Capture the cell that displays the provided text and extract its [x, y] central coordinate. 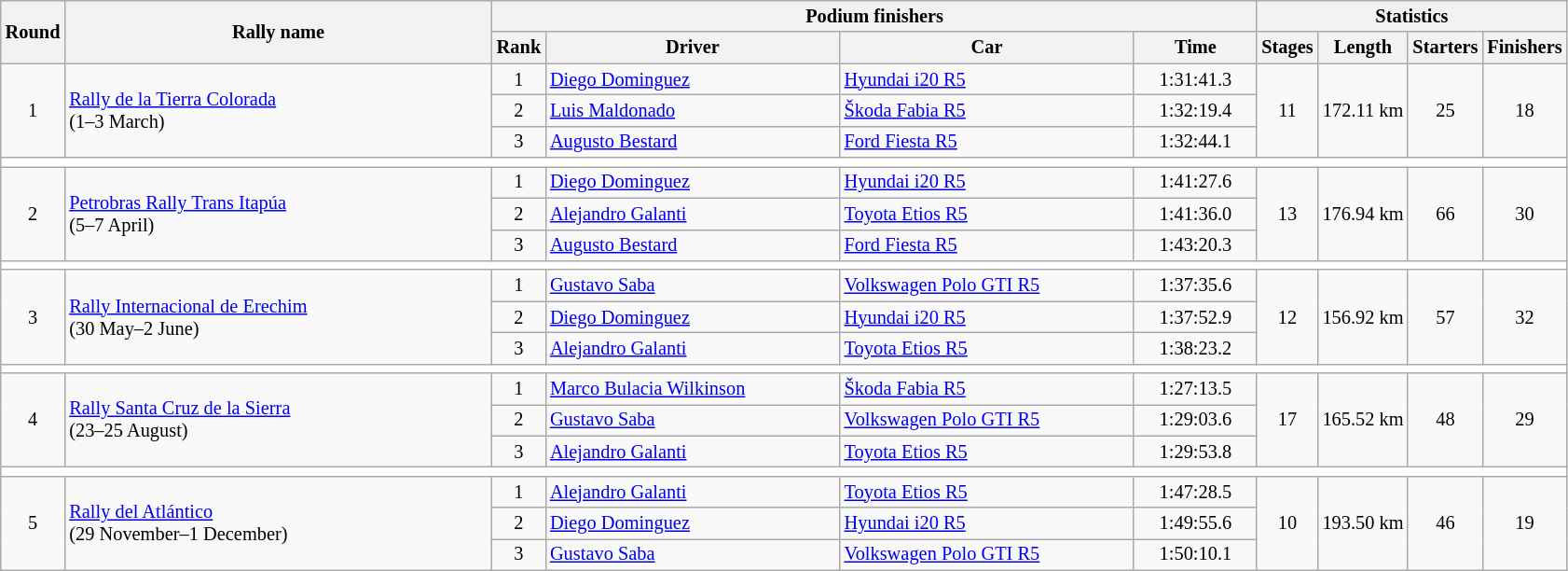
Length [1363, 48]
1:27:13.5 [1195, 389]
5 [34, 522]
Time [1195, 48]
176.94 km [1363, 213]
Marco Bulacia Wilkinson [693, 389]
1:41:36.0 [1195, 214]
Rally Santa Cruz de la Sierra(23–25 August) [278, 420]
11 [1286, 110]
Starters [1445, 48]
Rank [518, 48]
19 [1524, 522]
25 [1445, 110]
172.11 km [1363, 110]
Car [987, 48]
18 [1524, 110]
Rally name [278, 32]
1:31:41.3 [1195, 79]
Statistics [1411, 16]
1:37:52.9 [1195, 317]
46 [1445, 522]
Stages [1286, 48]
Podium finishers [874, 16]
1:29:03.6 [1195, 420]
32 [1524, 317]
4 [34, 420]
1:32:19.4 [1195, 110]
Driver [693, 48]
12 [1286, 317]
10 [1286, 522]
48 [1445, 420]
1:47:28.5 [1195, 492]
13 [1286, 213]
17 [1286, 420]
165.52 km [1363, 420]
Petrobras Rally Trans Itapúa(5–7 April) [278, 213]
Rally del Atlántico(29 November–1 December) [278, 522]
1:29:53.8 [1195, 452]
1:43:20.3 [1195, 245]
156.92 km [1363, 317]
29 [1524, 420]
57 [1445, 317]
66 [1445, 213]
1:37:35.6 [1195, 285]
193.50 km [1363, 522]
1:50:10.1 [1195, 554]
Rally de la Tierra Colorada(1–3 March) [278, 110]
1:49:55.6 [1195, 523]
Rally Internacional de Erechim(30 May–2 June) [278, 317]
1:38:23.2 [1195, 348]
1:41:27.6 [1195, 182]
30 [1524, 213]
1:32:44.1 [1195, 142]
Luis Maldonado [693, 110]
Finishers [1524, 48]
Round [34, 32]
